Find where the given text appears and provide that cell's center as [x, y] coordinate. 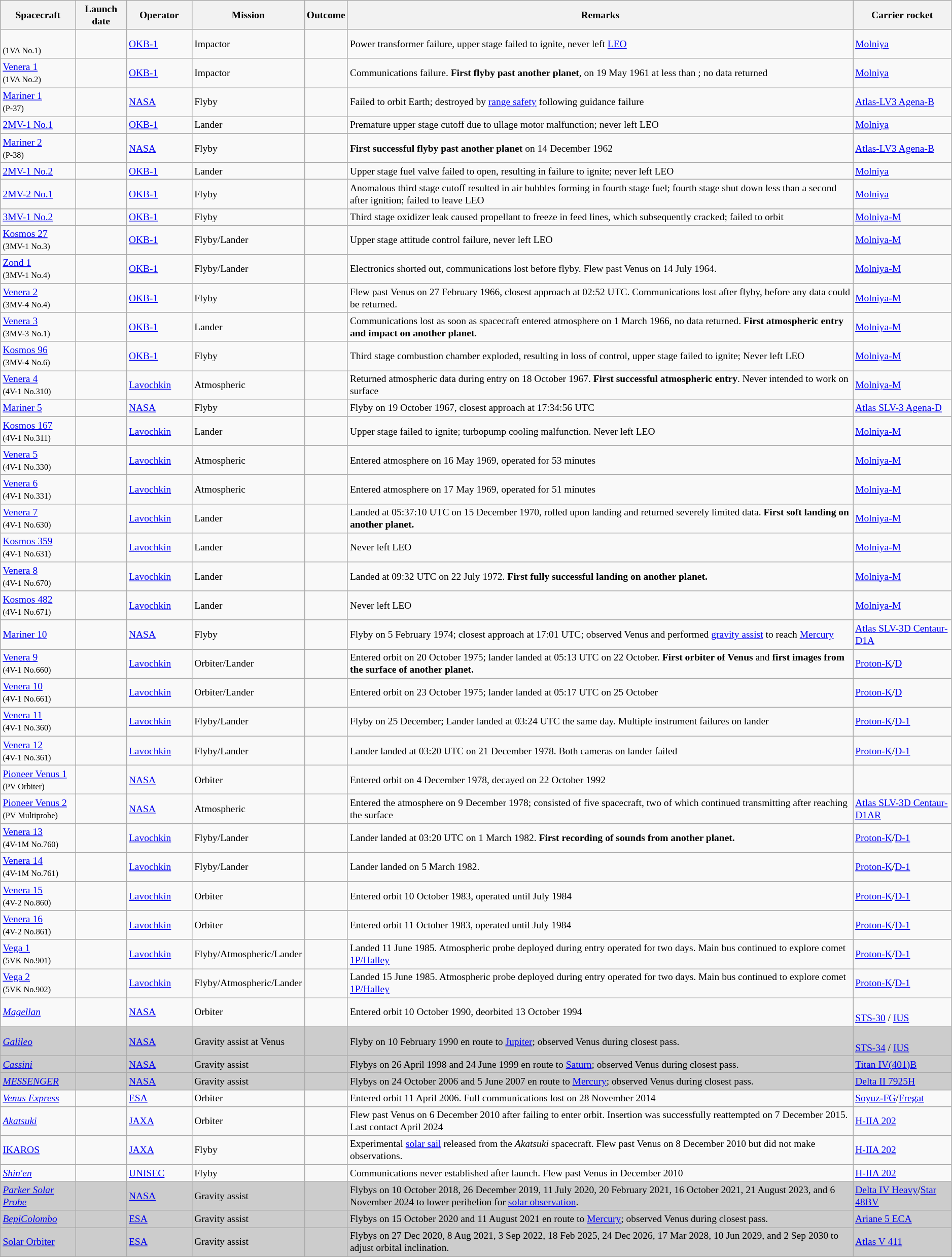
Failed to orbit Earth; destroyed by range safety following guidance failure [600, 102]
Flybys on 27 Dec 2020, 8 Aug 2021, 3 Sep 2022, 18 Feb 2025, 24 Dec 2026, 17 Mar 2028, 10 Jun 2029, and 2 Sep 2030 to adjust orbital inclination. [600, 1242]
Gravity assist at Venus [249, 1041]
Flybys on 26 April 1998 and 24 June 1999 en route to Saturn; observed Venus during closest pass. [600, 1064]
Mariner 1(P-37) [38, 102]
Venera 12(4V-1 No.361) [38, 751]
Outcome [326, 15]
Kosmos 96(3MV-4 No.6) [38, 356]
Flybys on 24 October 2006 and 5 June 2007 en route to Mercury; observed Venus during closest pass. [600, 1081]
Upper stage fuel valve failed to open, resulting in failure to ignite; never left LEO [600, 170]
Venera 14(4V-1M No.761) [38, 866]
Pioneer Venus 1(PV Orbiter) [38, 780]
Atlas V 411 [902, 1242]
Mission [249, 15]
Lander landed on 5 March 1982. [600, 866]
Flyby on 10 February 1990 en route to Jupiter; observed Venus during closest pass. [600, 1041]
Flybys on 15 October 2020 and 11 August 2021 en route to Mercury; observed Venus during closest pass. [600, 1218]
Venera 5(4V-1 No.330) [38, 461]
Zond 1(3MV-1 No.4) [38, 269]
Upper stage attitude control failure, never left LEO [600, 239]
Galileo [38, 1041]
Titan IV(401)B [902, 1064]
Mariner 10 [38, 634]
Flyby on 25 December; Lander landed at 03:24 UTC the same day. Multiple instrument failures on lander [600, 721]
Venus Express [38, 1098]
Kosmos 482(4V-1 No.671) [38, 606]
Venera 3(3MV-3 No.1) [38, 327]
Spacecraft [38, 15]
Venera 2(3MV-4 No.4) [38, 298]
Flew past Venus on 27 February 1966, closest approach at 02:52 UTC. Communications lost after flyby, before any data could be returned. [600, 298]
Magellan [38, 1012]
Flyby on 5 February 1974; closest approach at 17:01 UTC; observed Venus and performed gravity assist to reach Mercury [600, 634]
Venera 13(4V-1M No.760) [38, 838]
Entered orbit on 23 October 1975; lander landed at 05:17 UTC on 25 October [600, 693]
Entered orbit 10 October 1983, operated until July 1984 [600, 896]
Vega 1(5VK No.901) [38, 954]
Pioneer Venus 2(PV Multiprobe) [38, 809]
Flew past Venus on 6 December 2010 after failing to enter orbit. Insertion was successfully reattempted on 7 December 2015.Last contact April 2024 [600, 1121]
Kosmos 27(3MV-1 No.3) [38, 239]
Carrier rocket [902, 15]
Mariner 2(P-38) [38, 148]
Atlas SLV-3 Agena-D [902, 408]
Vega 2(5VK No.902) [38, 983]
Venera 10(4V-1 No.661) [38, 693]
First successful flyby past another planet on 14 December 1962 [600, 148]
Lander landed at 03:20 UTC on 1 March 1982. First recording of sounds from another planet. [600, 838]
Venera 11(4V-1 No.360) [38, 721]
3MV-1 No.2 [38, 217]
Third stage combustion chamber exploded, resulting in loss of control, upper stage failed to ignite; Never left LEO [600, 356]
Upper stage failed to ignite; turbopump cooling malfunction. Never left LEO [600, 431]
Third stage oxidizer leak caused propellant to freeze in feed lines, which subsequently cracked; failed to orbit [600, 217]
Mariner 5 [38, 408]
Remarks [600, 15]
Landed at 09:32 UTC on 22 July 1972. First fully successful landing on another planet. [600, 576]
Returned atmospheric data during entry on 18 October 1967. First successful atmospheric entry. Never intended to work on surface [600, 386]
Venera 7(4V-1 No.630) [38, 518]
Entered orbit on 4 December 1978, decayed on 22 October 1992 [600, 780]
Communications never established after launch. Flew past Venus in December 2010 [600, 1173]
2MV-2 No.1 [38, 194]
Cassini [38, 1064]
Atlas SLV-3D Centaur-D1A [902, 634]
Venera 16(4V-2 No.861) [38, 925]
Landed 15 June 1985. Atmospheric probe deployed during entry operated for two days. Main bus continued to explore comet 1P/Halley [600, 983]
Venera 15(4V-2 No.860) [38, 896]
UNISEC [159, 1173]
(1VA No.1) [38, 44]
Operator [159, 15]
Delta II 7925H [902, 1081]
Entered orbit 11 April 2006. Full communications lost on 28 November 2014 [600, 1098]
STS-34 / IUS [902, 1041]
Atlas SLV-3D Centaur-D1AR [902, 809]
Parker Solar Probe [38, 1196]
Entered orbit 10 October 1990, deorbited 13 October 1994 [600, 1012]
Flyby on 19 October 1967, closest approach at 17:34:56 UTC [600, 408]
Electronics shorted out, communications lost before flyby. Flew past Venus on 14 July 1964. [600, 269]
Landed at 05:37:10 UTC on 15 December 1970, rolled upon landing and returned severely limited data. First soft landing on another planet. [600, 518]
Power transformer failure, upper stage failed to ignite, never left LEO [600, 44]
Lander landed at 03:20 UTC on 21 December 1978. Both cameras on lander failed [600, 751]
STS-30 / IUS [902, 1012]
Experimental solar sail released from the Akatsuki spacecraft. Flew past Venus on 8 December 2010 but did not make observations. [600, 1150]
Kosmos 167(4V-1 No.311) [38, 431]
Entered orbit 11 October 1983, operated until July 1984 [600, 925]
Venera 9(4V-1 No.660) [38, 664]
Akatsuki [38, 1121]
MESSENGER [38, 1081]
Shin'en [38, 1173]
Venera 1(1VA No.2) [38, 73]
Communications lost as soon as spacecraft entered atmosphere on 1 March 1966, no data returned. First atmospheric entry and impact on another planet. [600, 327]
Launch date [101, 15]
Solar Orbiter [38, 1242]
Delta IV Heavy/Star 48BV [902, 1196]
Entered atmosphere on 16 May 1969, operated for 53 minutes [600, 461]
2MV-1 No.1 [38, 125]
Communications failure. First flyby past another planet, on 19 May 1961 at less than ; no data returned [600, 73]
Entered atmosphere on 17 May 1969, operated for 51 minutes [600, 489]
BepiColombo [38, 1218]
Soyuz-FG/Fregat [902, 1098]
Venera 4(4V-1 No.310) [38, 386]
Venera 6(4V-1 No.331) [38, 489]
Premature upper stage cutoff due to ullage motor malfunction; never left LEO [600, 125]
Entered the atmosphere on 9 December 1978; consisted of five spacecraft, two of which continued transmitting after reaching the surface [600, 809]
Venera 8(4V-1 No.670) [38, 576]
IKAROS [38, 1150]
Kosmos 359(4V-1 No.631) [38, 547]
Ariane 5 ECA [902, 1218]
Landed 11 June 1985. Atmospheric probe deployed during entry operated for two days. Main bus continued to explore comet 1P/Halley [600, 954]
2MV-1 No.2 [38, 170]
